Pinpoint the cell where the given text exists, returning its [x, y] midpoint coordinate. 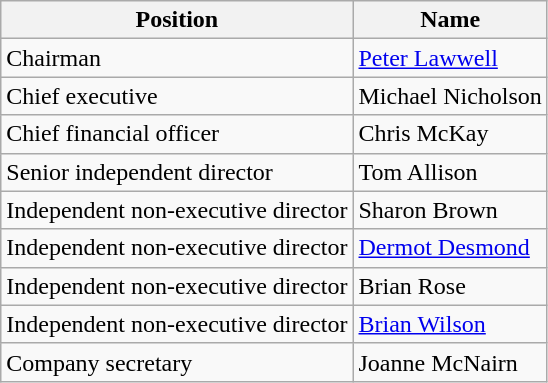
Company secretary [177, 362]
Brian Rose [450, 286]
Joanne McNairn [450, 362]
Chris McKay [450, 134]
Position [177, 20]
Tom Allison [450, 172]
Peter Lawwell [450, 58]
Michael Nicholson [450, 96]
Chairman [177, 58]
Sharon Brown [450, 210]
Chief executive [177, 96]
Dermot Desmond [450, 248]
Chief financial officer [177, 134]
Senior independent director [177, 172]
Brian Wilson [450, 324]
Name [450, 20]
